Determine the (x, y) coordinate at the center of the cell enclosing the given text.  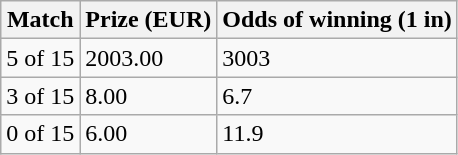
6.7 (337, 96)
Match (40, 20)
3003 (337, 58)
Odds of winning (1 in) (337, 20)
8.00 (148, 96)
0 of 15 (40, 134)
6.00 (148, 134)
11.9 (337, 134)
Prize (EUR) (148, 20)
5 of 15 (40, 58)
3 of 15 (40, 96)
2003.00 (148, 58)
